Pinpoint the cell where the given text exists, returning its [X, Y] midpoint coordinate. 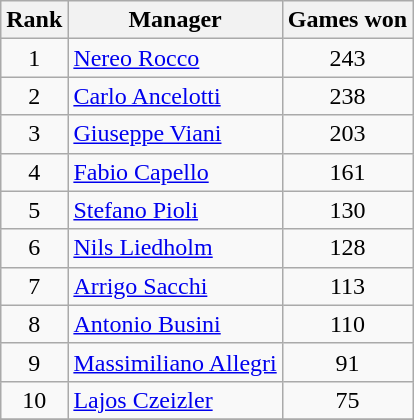
4 [34, 172]
9 [34, 362]
1 [34, 58]
Antonio Busini [175, 324]
3 [34, 134]
128 [347, 248]
130 [347, 210]
243 [347, 58]
5 [34, 210]
Games won [347, 20]
238 [347, 96]
8 [34, 324]
Lajos Czeizler [175, 400]
110 [347, 324]
Manager [175, 20]
91 [347, 362]
Nils Liedholm [175, 248]
161 [347, 172]
Massimiliano Allegri [175, 362]
Arrigo Sacchi [175, 286]
Carlo Ancelotti [175, 96]
113 [347, 286]
Giuseppe Viani [175, 134]
7 [34, 286]
Rank [34, 20]
Nereo Rocco [175, 58]
203 [347, 134]
6 [34, 248]
2 [34, 96]
Fabio Capello [175, 172]
75 [347, 400]
Stefano Pioli [175, 210]
10 [34, 400]
